Identify which cell holds the provided text, then report its (X, Y) central coordinate. 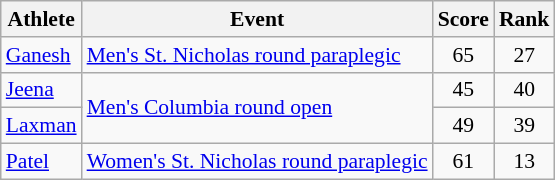
39 (524, 126)
Men's Columbia round open (258, 108)
65 (464, 55)
Athlete (42, 19)
Score (464, 19)
13 (524, 162)
27 (524, 55)
Patel (42, 162)
45 (464, 90)
49 (464, 126)
Laxman (42, 126)
Event (258, 19)
Rank (524, 19)
Men's St. Nicholas round paraplegic (258, 55)
61 (464, 162)
40 (524, 90)
Women's St. Nicholas round paraplegic (258, 162)
Ganesh (42, 55)
Jeena (42, 90)
